Detect which cell encompasses the target text, then output its (X, Y) center coordinate. 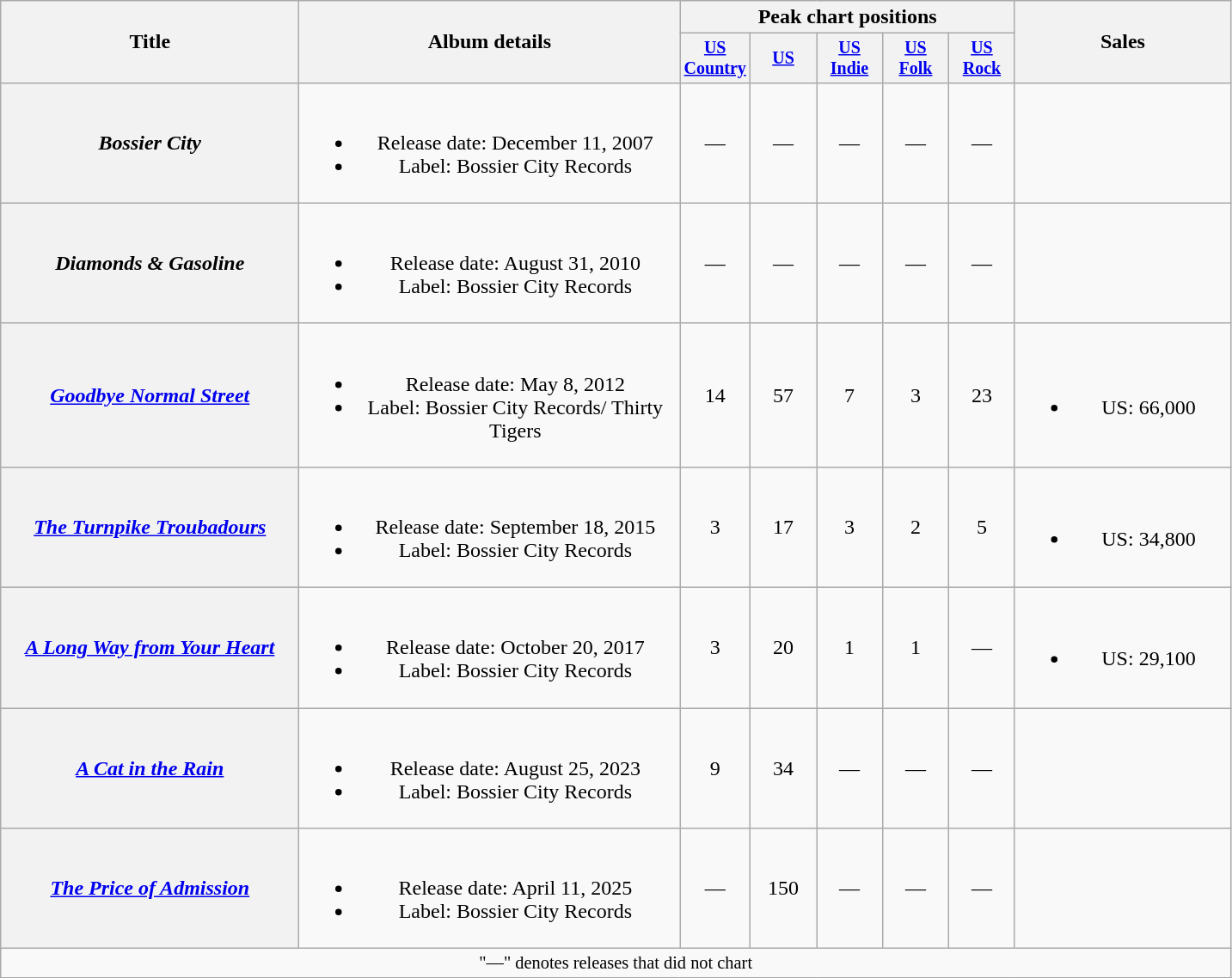
Release date: August 25, 2023Label: Bossier City Records (490, 768)
34 (784, 768)
Release date: August 31, 2010Label: Bossier City Records (490, 263)
US: 66,000 (1123, 395)
14 (715, 395)
Album details (490, 42)
Peak chart positions (848, 17)
Goodbye Normal Street (150, 395)
57 (784, 395)
The Price of Admission (150, 889)
A Long Way from Your Heart (150, 648)
2 (915, 527)
US Country (715, 58)
17 (784, 527)
US (784, 58)
150 (784, 889)
Release date: April 11, 2025Label: Bossier City Records (490, 889)
9 (715, 768)
Release date: October 20, 2017Label: Bossier City Records (490, 648)
Release date: September 18, 2015Label: Bossier City Records (490, 527)
5 (982, 527)
Release date: May 8, 2012Label: Bossier City Records/ Thirty Tigers (490, 395)
23 (982, 395)
USFolk (915, 58)
Release date: December 11, 2007Label: Bossier City Records (490, 143)
Sales (1123, 42)
US: 34,800 (1123, 527)
Title (150, 42)
A Cat in the Rain (150, 768)
USIndie (849, 58)
The Turnpike Troubadours (150, 527)
USRock (982, 58)
Bossier City (150, 143)
"—" denotes releases that did not chart (616, 963)
US: 29,100 (1123, 648)
Diamonds & Gasoline (150, 263)
7 (849, 395)
20 (784, 648)
